From the cell containing the given text, extract its center point as (X, Y) coordinate. 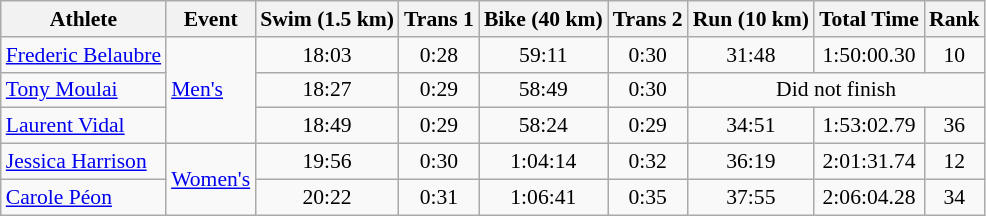
59:11 (544, 55)
58:24 (544, 126)
34 (954, 197)
Men's (210, 90)
Bike (40 km) (544, 19)
1:50:00.30 (869, 55)
0:28 (439, 55)
0:35 (648, 197)
12 (954, 162)
Laurent Vidal (84, 126)
Frederic Belaubre (84, 55)
Trans 1 (439, 19)
Women's (210, 180)
Event (210, 19)
Trans 2 (648, 19)
36 (954, 126)
0:32 (648, 162)
Tony Moulai (84, 90)
Did not finish (836, 90)
19:56 (327, 162)
Rank (954, 19)
18:49 (327, 126)
58:49 (544, 90)
18:27 (327, 90)
2:01:31.74 (869, 162)
0:31 (439, 197)
Athlete (84, 19)
31:48 (751, 55)
Swim (1.5 km) (327, 19)
Total Time (869, 19)
1:53:02.79 (869, 126)
2:06:04.28 (869, 197)
Jessica Harrison (84, 162)
37:55 (751, 197)
34:51 (751, 126)
10 (954, 55)
Carole Péon (84, 197)
36:19 (751, 162)
1:06:41 (544, 197)
1:04:14 (544, 162)
20:22 (327, 197)
18:03 (327, 55)
Run (10 km) (751, 19)
